For the text-containing cell, return its midpoint in (X, Y) coordinate format. 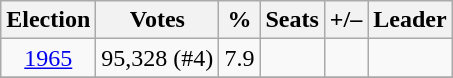
95,328 (#4) (158, 58)
% (240, 20)
Seats (292, 20)
7.9 (240, 58)
Leader (410, 20)
1965 (48, 58)
+/– (346, 20)
Election (48, 20)
Votes (158, 20)
